Return the [X, Y] coordinate for the center point of the cell that contains the specified text.  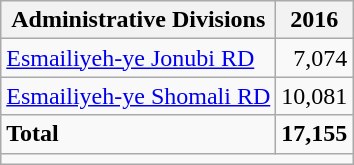
7,074 [314, 58]
17,155 [314, 134]
Esmailiyeh-ye Jonubi RD [138, 58]
Administrative Divisions [138, 20]
Esmailiyeh-ye Shomali RD [138, 96]
2016 [314, 20]
Total [138, 134]
10,081 [314, 96]
